Find where the given text appears and provide that cell's center as [x, y] coordinate. 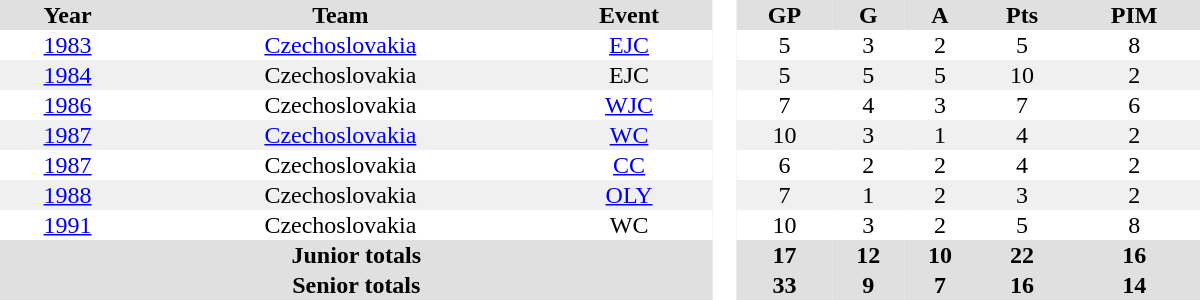
Pts [1022, 15]
1983 [68, 45]
Event [630, 15]
1986 [68, 105]
1991 [68, 225]
1984 [68, 75]
Year [68, 15]
WJC [630, 105]
12 [869, 255]
17 [784, 255]
Team [340, 15]
OLY [630, 195]
CC [630, 165]
Junior totals [356, 255]
A [940, 15]
33 [784, 285]
GP [784, 15]
1988 [68, 195]
22 [1022, 255]
G [869, 15]
PIM [1134, 15]
9 [869, 285]
Senior totals [356, 285]
14 [1134, 285]
